Extract the (x, y) coordinate from the center of the cell holding the provided text.  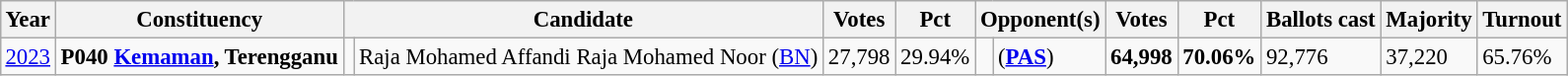
Majority (1429, 20)
37,220 (1429, 56)
64,998 (1142, 56)
70.06% (1219, 56)
Year (28, 20)
Candidate (583, 20)
Constituency (199, 20)
Raja Mohamed Affandi Raja Mohamed Noor (BN) (589, 56)
29.94% (935, 56)
65.76% (1523, 56)
92,776 (1321, 56)
Ballots cast (1321, 20)
Opponent(s) (1040, 20)
(PAS) (1049, 56)
Turnout (1523, 20)
2023 (28, 56)
P040 Kemaman, Terengganu (199, 56)
27,798 (860, 56)
